Return the (X, Y) coordinate for the center point of the cell that contains the specified text.  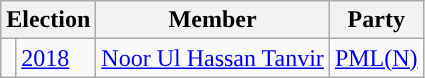
PML(N) (376, 58)
Election (48, 20)
2018 (56, 58)
Party (376, 20)
Member (213, 20)
Noor Ul Hassan Tanvir (213, 58)
